Pinpoint the cell where the given text exists, returning its [x, y] midpoint coordinate. 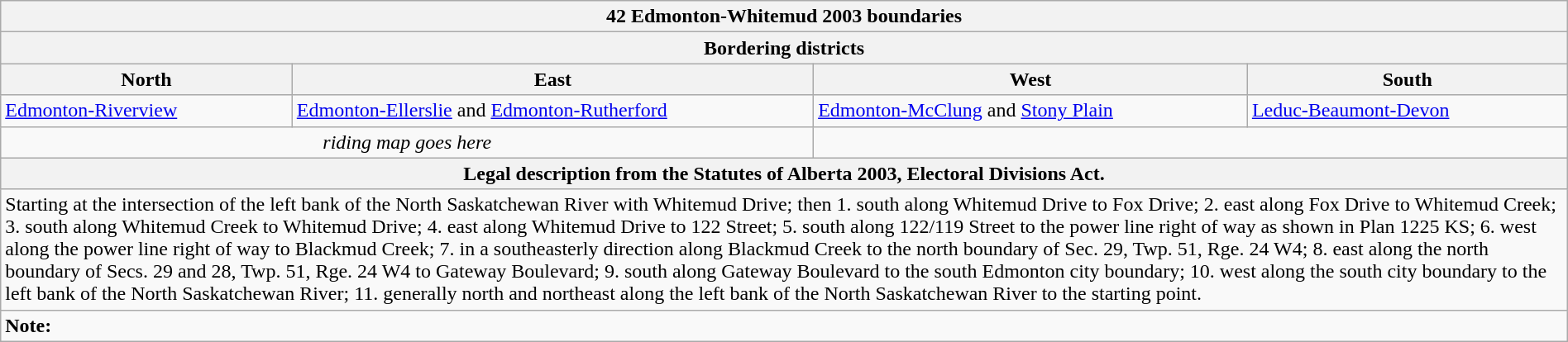
South [1408, 79]
West [1030, 79]
Leduc-Beaumont-Devon [1408, 111]
Edmonton-Riverview [147, 111]
Note: [784, 325]
Bordering districts [784, 48]
Edmonton-McClung and Stony Plain [1030, 111]
Legal description from the Statutes of Alberta 2003, Electoral Divisions Act. [784, 173]
riding map goes here [407, 142]
Edmonton-Ellerslie and Edmonton-Rutherford [552, 111]
East [552, 79]
North [147, 79]
42 Edmonton-Whitemud 2003 boundaries [784, 17]
